From the cell containing the given text, extract its center point as [x, y] coordinate. 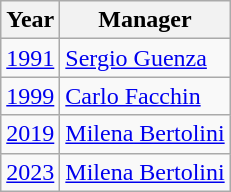
2023 [30, 172]
1991 [30, 58]
Sergio Guenza [145, 58]
Year [30, 20]
Manager [145, 20]
2019 [30, 134]
1999 [30, 96]
Carlo Facchin [145, 96]
